Scan for the cell matching the given text and deliver its (X, Y) coordinate at center. 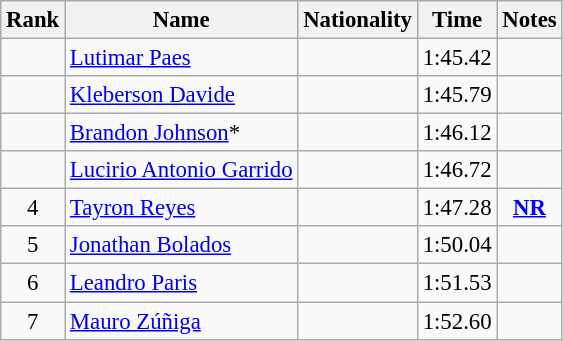
1:52.60 (457, 321)
Nationality (358, 20)
1:46.72 (457, 170)
1:46.12 (457, 133)
Notes (530, 20)
6 (33, 283)
5 (33, 245)
7 (33, 321)
Jonathan Bolados (182, 245)
NR (530, 208)
Lucirio Antonio Garrido (182, 170)
1:45.42 (457, 58)
Kleberson Davide (182, 95)
1:50.04 (457, 245)
4 (33, 208)
Leandro Paris (182, 283)
Time (457, 20)
Name (182, 20)
Lutimar Paes (182, 58)
Rank (33, 20)
Tayron Reyes (182, 208)
1:51.53 (457, 283)
Brandon Johnson* (182, 133)
Mauro Zúñiga (182, 321)
1:47.28 (457, 208)
1:45.79 (457, 95)
